Scan for the cell matching the given text and deliver its (x, y) coordinate at center. 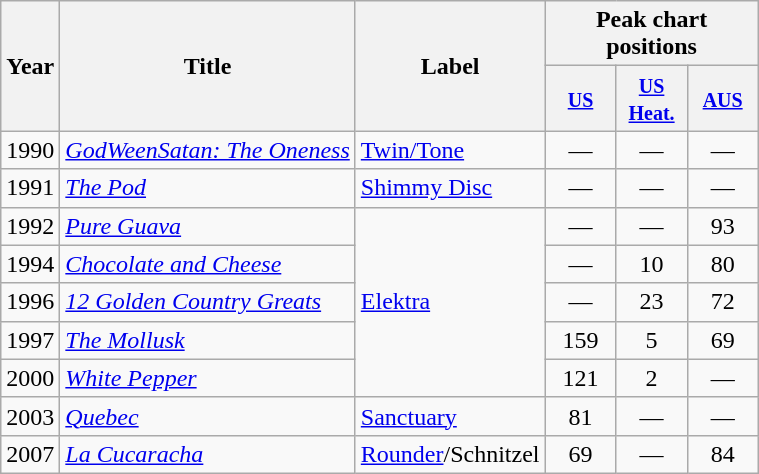
5 (652, 340)
White Pepper (208, 378)
USHeat. (652, 98)
Pure Guava (208, 226)
Peak chart positions (652, 34)
The Pod (208, 188)
1997 (30, 340)
La Cucaracha (208, 454)
Title (208, 66)
10 (652, 264)
The Mollusk (208, 340)
72 (722, 302)
GodWeenSatan: The Oneness (208, 150)
93 (722, 226)
159 (580, 340)
12 Golden Country Greats (208, 302)
1996 (30, 302)
US (580, 98)
Rounder/Schnitzel (450, 454)
2007 (30, 454)
Elektra (450, 302)
1992 (30, 226)
Year (30, 66)
1994 (30, 264)
Label (450, 66)
2003 (30, 416)
1990 (30, 150)
84 (722, 454)
2 (652, 378)
80 (722, 264)
121 (580, 378)
Quebec (208, 416)
Shimmy Disc (450, 188)
AUS (722, 98)
81 (580, 416)
23 (652, 302)
Sanctuary (450, 416)
Twin/Tone (450, 150)
Chocolate and Cheese (208, 264)
1991 (30, 188)
2000 (30, 378)
